Output the [X, Y] coordinate of the center of the cell containing the given text.  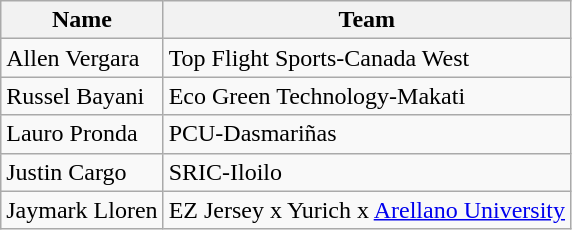
Allen Vergara [82, 58]
PCU-Dasmariñas [366, 134]
Team [366, 20]
Lauro Pronda [82, 134]
Jaymark Lloren [82, 210]
SRIC-Iloilo [366, 172]
EZ Jersey x Yurich x Arellano University [366, 210]
Eco Green Technology-Makati [366, 96]
Justin Cargo [82, 172]
Russel Bayani [82, 96]
Top Flight Sports-Canada West [366, 58]
Name [82, 20]
